Locate the cell with the specified text and output its [X, Y] center coordinate. 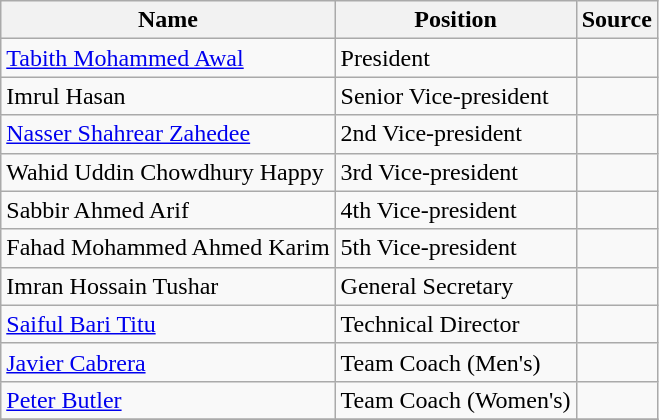
Team Coach (Women's) [456, 400]
2nd Vice-president [456, 134]
5th Vice-president [456, 248]
Peter Butler [168, 400]
Senior Vice-president [456, 96]
Imran Hossain Tushar [168, 286]
Fahad Mohammed Ahmed Karim [168, 248]
Team Coach (Men's) [456, 362]
Wahid Uddin Chowdhury Happy [168, 172]
Nasser Shahrear Zahedee [168, 134]
Javier Cabrera [168, 362]
Imrul Hasan [168, 96]
3rd Vice-president [456, 172]
4th Vice-president [456, 210]
Technical Director [456, 324]
General Secretary [456, 286]
Position [456, 20]
Saiful Bari Titu [168, 324]
Source [616, 20]
Tabith Mohammed Awal [168, 58]
Name [168, 20]
Sabbir Ahmed Arif [168, 210]
President [456, 58]
